Search for the cell housing the specified text and yield its [X, Y] center coordinate. 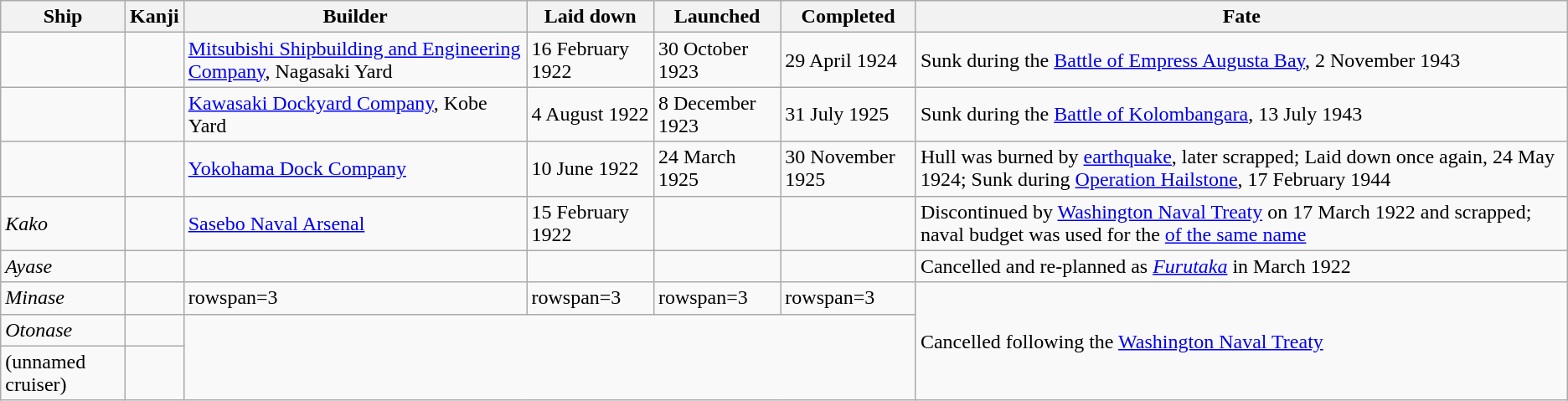
16 February 1922 [590, 60]
Otonase [64, 330]
Fate [1241, 17]
Laid down [590, 17]
Completed [848, 17]
4 August 1922 [590, 114]
15 February 1922 [590, 223]
8 December 1923 [717, 114]
Cancelled following the Washington Naval Treaty [1241, 342]
Discontinued by Washington Naval Treaty on 17 March 1922 and scrapped; naval budget was used for the of the same name [1241, 223]
Sasebo Naval Arsenal [355, 223]
10 June 1922 [590, 169]
Cancelled and re-planned as Furutaka in March 1922 [1241, 266]
Builder [355, 17]
Minase [64, 298]
31 July 1925 [848, 114]
Mitsubishi Shipbuilding and Engineering Company, Nagasaki Yard [355, 60]
30 November 1925 [848, 169]
(unnamed cruiser) [64, 373]
Sunk during the Battle of Empress Augusta Bay, 2 November 1943 [1241, 60]
Kanji [154, 17]
24 March 1925 [717, 169]
Ayase [64, 266]
30 October 1923 [717, 60]
Kako [64, 223]
29 April 1924 [848, 60]
Launched [717, 17]
Hull was burned by earthquake, later scrapped; Laid down once again, 24 May 1924; Sunk during Operation Hailstone, 17 February 1944 [1241, 169]
Ship [64, 17]
Yokohama Dock Company [355, 169]
Sunk during the Battle of Kolombangara, 13 July 1943 [1241, 114]
Kawasaki Dockyard Company, Kobe Yard [355, 114]
